Extract the [x, y] coordinate from the center of the cell holding the provided text.  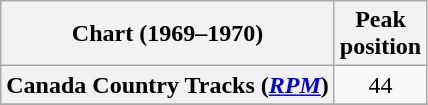
Chart (1969–1970) [168, 34]
Canada Country Tracks (RPM) [168, 85]
44 [380, 85]
Peakposition [380, 34]
